Scan for the cell matching the given text and deliver its (x, y) coordinate at center. 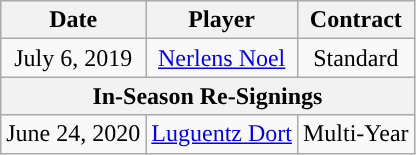
Multi-Year (356, 134)
Contract (356, 20)
Standard (356, 58)
Nerlens Noel (222, 58)
Date (74, 20)
In-Season Re-Signings (208, 96)
Player (222, 20)
July 6, 2019 (74, 58)
June 24, 2020 (74, 134)
Luguentz Dort (222, 134)
